Determine the [X, Y] coordinate at the center of the cell enclosing the given text.  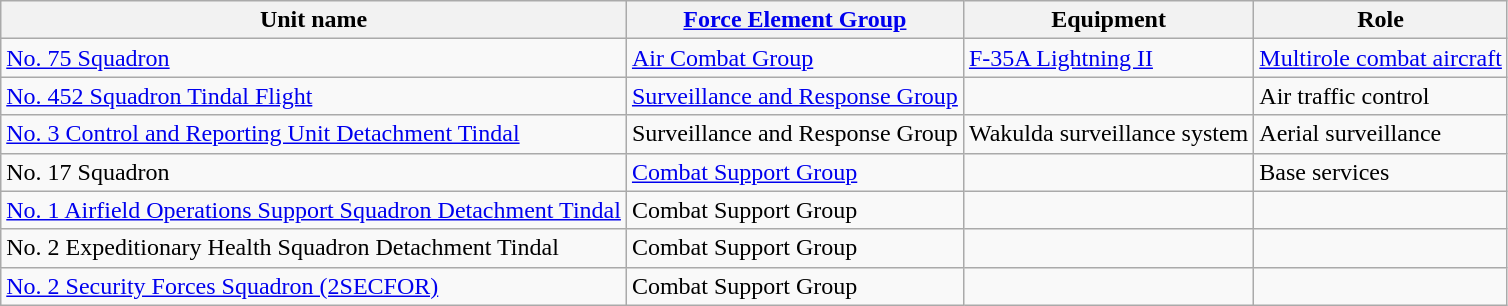
Air Combat Group [794, 58]
Unit name [314, 20]
No. 1 Airfield Operations Support Squadron Detachment Tindal [314, 210]
Role [1381, 20]
No. 17 Squadron [314, 172]
No. 75 Squadron [314, 58]
Wakulda surveillance system [1108, 134]
Equipment [1108, 20]
Air traffic control [1381, 96]
No. 3 Control and Reporting Unit Detachment Tindal [314, 134]
No. 452 Squadron Tindal Flight [314, 96]
F-35A Lightning II [1108, 58]
No. 2 Expeditionary Health Squadron Detachment Tindal [314, 248]
Base services [1381, 172]
Force Element Group [794, 20]
Multirole combat aircraft [1381, 58]
Aerial surveillance [1381, 134]
No. 2 Security Forces Squadron (2SECFOR) [314, 286]
